Return [X, Y] of the center of cell containing provided text 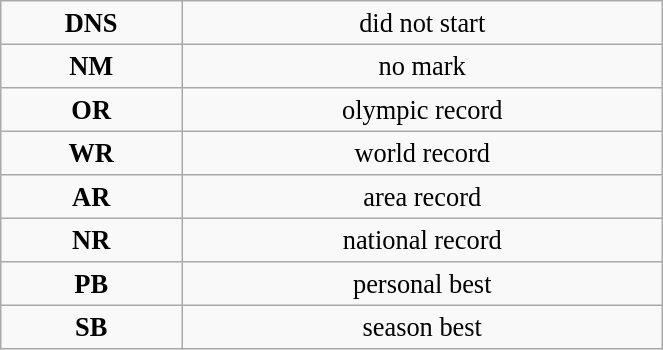
no mark [422, 66]
OR [92, 109]
national record [422, 240]
world record [422, 153]
WR [92, 153]
DNS [92, 22]
SB [92, 327]
area record [422, 197]
personal best [422, 284]
olympic record [422, 109]
NM [92, 66]
did not start [422, 22]
NR [92, 240]
PB [92, 284]
season best [422, 327]
AR [92, 197]
